Find where the given text appears and provide that cell's center as (X, Y) coordinate. 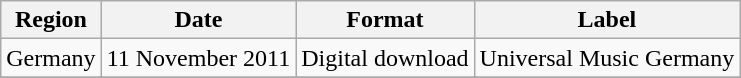
Digital download (385, 58)
Region (51, 20)
Label (607, 20)
11 November 2011 (198, 58)
Format (385, 20)
Universal Music Germany (607, 58)
Germany (51, 58)
Date (198, 20)
